Capture the cell that displays the provided text and extract its (x, y) central coordinate. 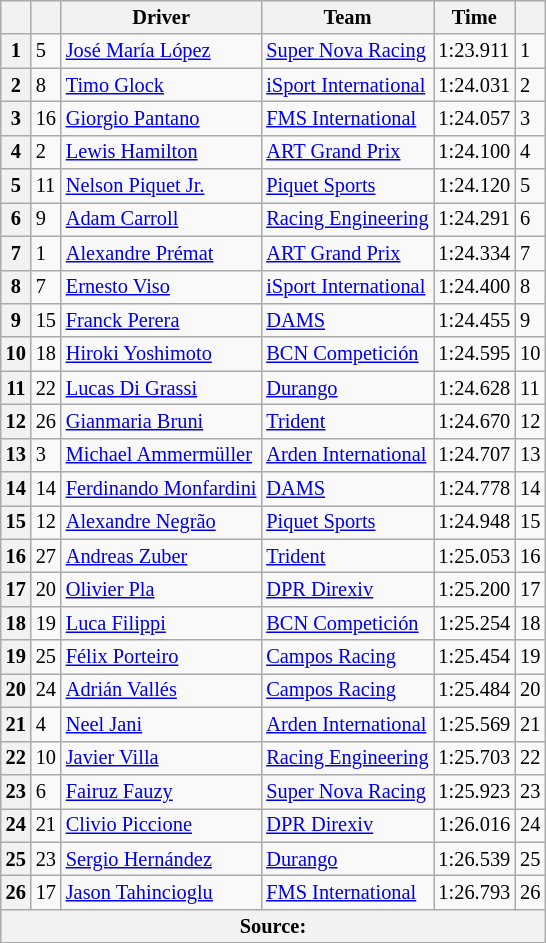
1:24.595 (475, 354)
1:25.923 (475, 791)
Félix Porteiro (162, 657)
1:25.703 (475, 758)
Fairuz Fauzy (162, 791)
Franck Perera (162, 320)
1:24.100 (475, 152)
27 (46, 556)
Neel Jani (162, 724)
1:25.569 (475, 724)
Source: (273, 926)
1:25.053 (475, 556)
Nelson Piquet Jr. (162, 186)
Alexandre Prémat (162, 253)
Adrián Vallés (162, 690)
1:26.793 (475, 892)
1:24.628 (475, 388)
1:25.200 (475, 589)
1:24.778 (475, 489)
Adam Carroll (162, 219)
Michael Ammermüller (162, 455)
1:24.120 (475, 186)
1:25.254 (475, 623)
Olivier Pla (162, 589)
1:26.539 (475, 859)
1:24.031 (475, 85)
Alexandre Negrão (162, 522)
1:24.400 (475, 287)
Time (475, 17)
1:24.455 (475, 320)
Javier Villa (162, 758)
1:25.454 (475, 657)
1:24.291 (475, 219)
1:24.670 (475, 421)
Sergio Hernández (162, 859)
Clivio Piccione (162, 825)
1:24.057 (475, 118)
Giorgio Pantano (162, 118)
Luca Filippi (162, 623)
Lewis Hamilton (162, 152)
1:25.484 (475, 690)
1:23.911 (475, 51)
Jason Tahincioglu (162, 892)
Ernesto Viso (162, 287)
Lucas Di Grassi (162, 388)
1:26.016 (475, 825)
1:24.948 (475, 522)
1:24.334 (475, 253)
Hiroki Yoshimoto (162, 354)
Ferdinando Monfardini (162, 489)
Timo Glock (162, 85)
Team (347, 17)
José María López (162, 51)
Gianmaria Bruni (162, 421)
Andreas Zuber (162, 556)
1:24.707 (475, 455)
Driver (162, 17)
